Identify which cell holds the provided text, then report its (X, Y) central coordinate. 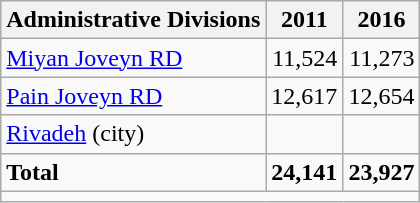
2016 (382, 20)
Miyan Joveyn RD (134, 58)
24,141 (304, 172)
Pain Joveyn RD (134, 96)
12,617 (304, 96)
11,273 (382, 58)
2011 (304, 20)
Administrative Divisions (134, 20)
23,927 (382, 172)
Total (134, 172)
Rivadeh (city) (134, 134)
11,524 (304, 58)
12,654 (382, 96)
